Provide the (x, y) coordinate of the cell's center where the given text is located.  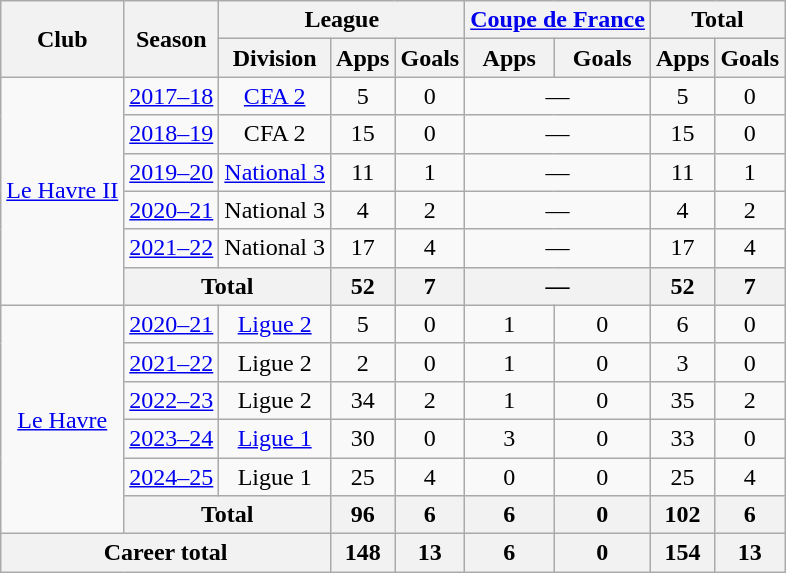
102 (682, 515)
2022–23 (172, 400)
Club (62, 39)
2018–19 (172, 134)
34 (363, 400)
33 (682, 438)
Division (275, 58)
2023–24 (172, 438)
Coupe de France (558, 20)
148 (363, 553)
154 (682, 553)
Le Havre (62, 419)
2017–18 (172, 96)
35 (682, 400)
League (342, 20)
Career total (166, 553)
2024–25 (172, 477)
Season (172, 39)
96 (363, 515)
30 (363, 438)
Le Havre II (62, 191)
2019–20 (172, 172)
